Scan for the cell matching the given text and deliver its [x, y] coordinate at center. 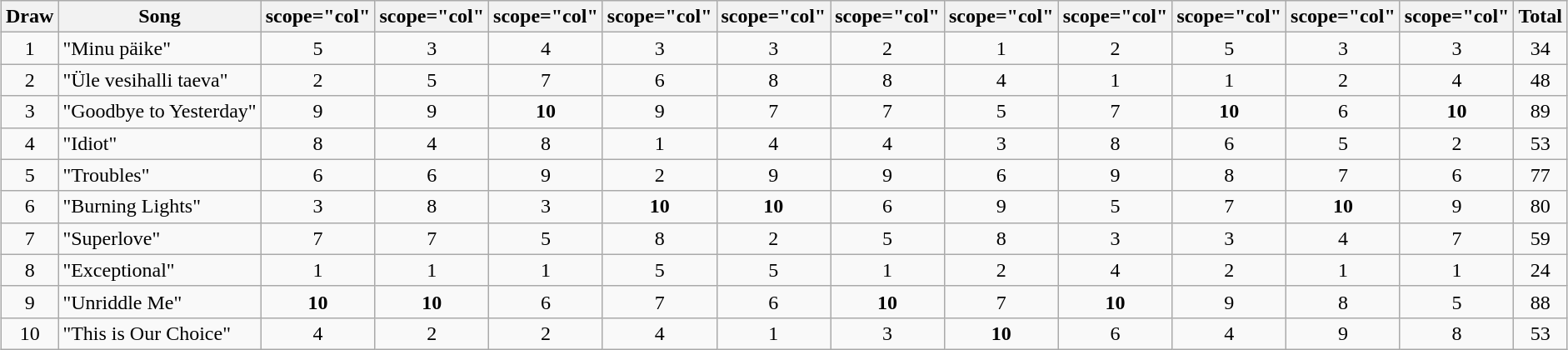
"This is Our Choice" [160, 333]
24 [1541, 270]
Draw [29, 17]
88 [1541, 302]
Song [160, 17]
Total [1541, 17]
59 [1541, 238]
"Minu päike" [160, 48]
"Exceptional" [160, 270]
89 [1541, 112]
"Idiot" [160, 143]
80 [1541, 207]
"Unriddle Me" [160, 302]
48 [1541, 80]
77 [1541, 175]
"Üle vesihalli taeva" [160, 80]
"Troubles" [160, 175]
"Burning Lights" [160, 207]
"Goodbye to Yesterday" [160, 112]
34 [1541, 48]
"Superlove" [160, 238]
